Determine the (X, Y) coordinate at the center of the cell enclosing the given text.  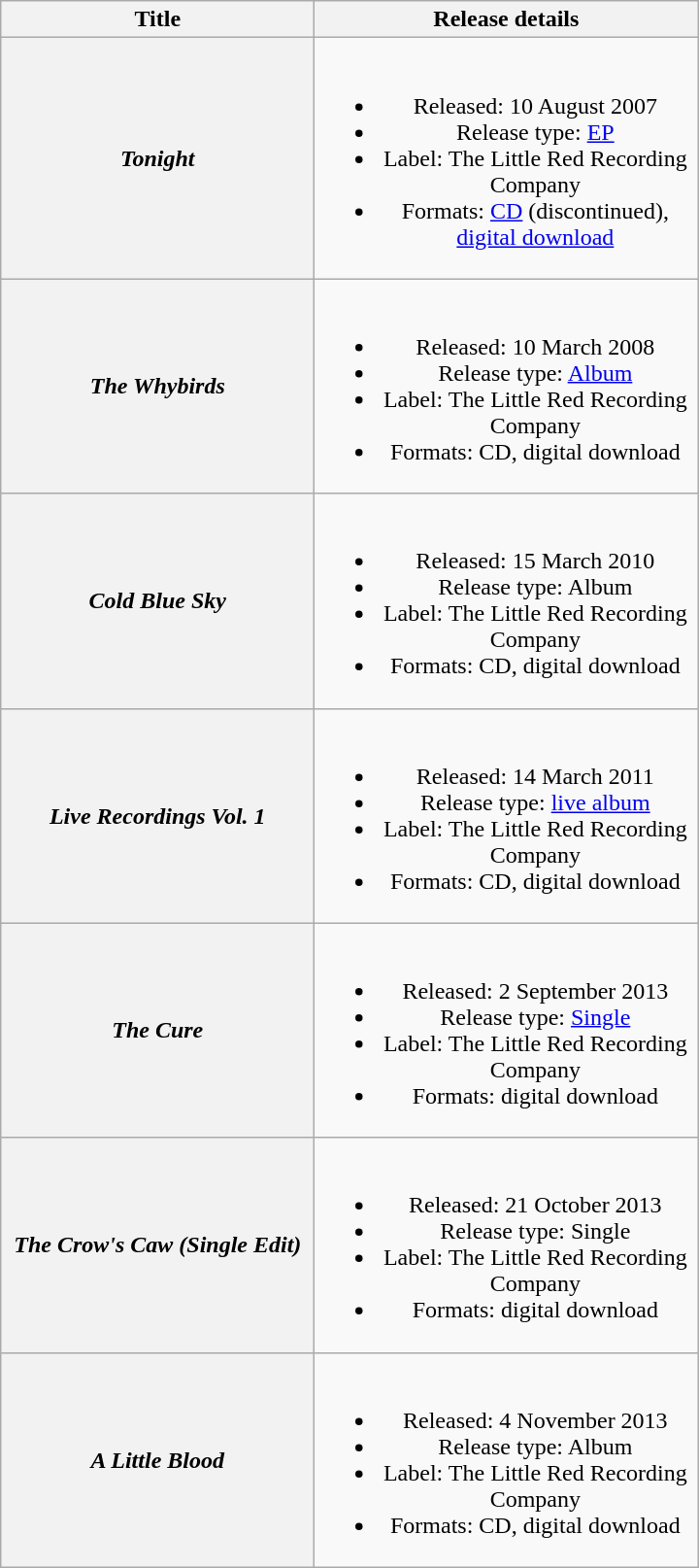
Released: 15 March 2010Release type: AlbumLabel: The Little Red Recording CompanyFormats: CD, digital download (507, 600)
Released: 21 October 2013Release type: SingleLabel: The Little Red Recording CompanyFormats: digital download (507, 1245)
Title (157, 19)
Released: 10 August 2007Release type: EPLabel: The Little Red Recording CompanyFormats: CD (discontinued), digital download (507, 158)
Released: 14 March 2011Release type: live albumLabel: The Little Red Recording CompanyFormats: CD, digital download (507, 816)
A Little Blood (157, 1459)
The Cure (157, 1030)
Tonight (157, 158)
The Whybirds (157, 387)
Release details (507, 19)
Cold Blue Sky (157, 600)
Released: 2 September 2013Release type: SingleLabel: The Little Red Recording CompanyFormats: digital download (507, 1030)
Released: 4 November 2013Release type: AlbumLabel: The Little Red Recording CompanyFormats: CD, digital download (507, 1459)
Released: 10 March 2008Release type: AlbumLabel: The Little Red Recording CompanyFormats: CD, digital download (507, 387)
Live Recordings Vol. 1 (157, 816)
The Crow's Caw (Single Edit) (157, 1245)
